Scan for the cell matching the given text and deliver its [X, Y] coordinate at center. 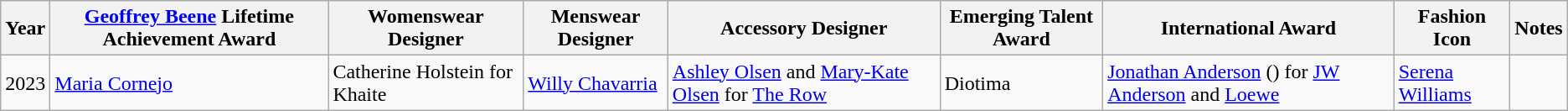
Emerging Talent Award [1021, 29]
Year [25, 29]
Willy Chavarria [596, 82]
Ashley Olsen and Mary-Kate Olsen for The Row [804, 82]
International Award [1249, 29]
Womenswear Designer [426, 29]
Serena Williams [1452, 82]
Fashion Icon [1452, 29]
Menswear Designer [596, 29]
Accessory Designer [804, 29]
Jonathan Anderson () for JW Anderson and Loewe [1249, 82]
Diotima [1021, 82]
Maria Cornejo [189, 82]
2023 [25, 82]
Notes [1539, 29]
Catherine Holstein for Khaite [426, 82]
Geoffrey Beene Lifetime Achievement Award [189, 29]
